Scan for the cell matching the given text and deliver its [x, y] coordinate at center. 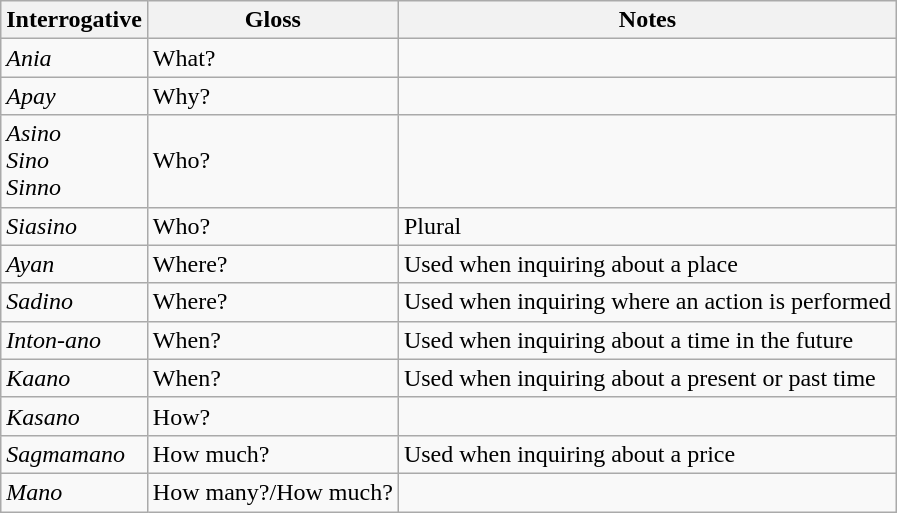
Mano [74, 492]
Kasano [74, 416]
Kaano [74, 378]
Used when inquiring about a place [647, 264]
Plural [647, 226]
Apay [74, 96]
What? [272, 58]
Used when inquiring about a present or past time [647, 378]
How much? [272, 454]
Ayan [74, 264]
Used when inquiring about a time in the future [647, 340]
Inton-ano [74, 340]
Gloss [272, 20]
Ania [74, 58]
Sadino [74, 302]
AsinoSino Sinno [74, 161]
Used when inquiring where an action is performed [647, 302]
How many?/How much? [272, 492]
Why? [272, 96]
How? [272, 416]
Used when inquiring about a price [647, 454]
Notes [647, 20]
Interrogative [74, 20]
Siasino [74, 226]
Sagmamano [74, 454]
